Scan for the cell matching the given text and deliver its (x, y) coordinate at center. 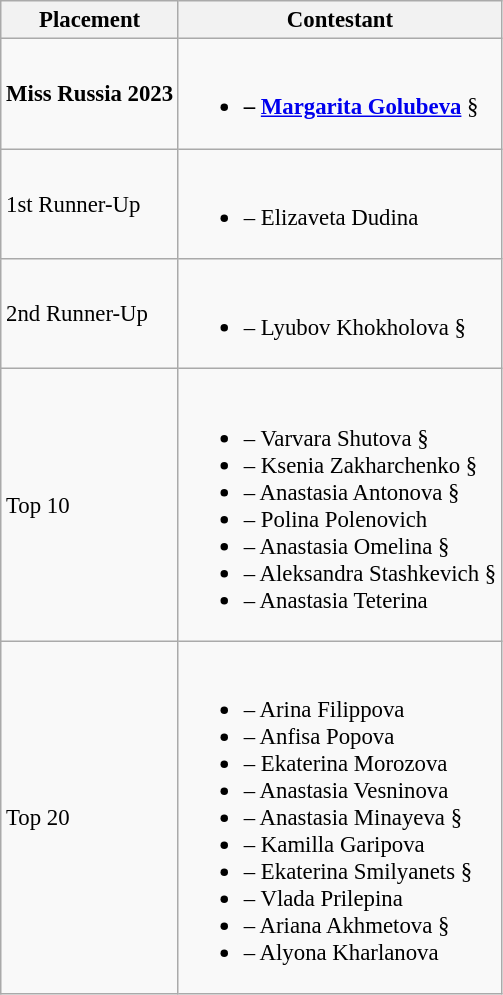
1st Runner-Up (90, 204)
– Margarita Golubeva § (340, 94)
– Lyubov Khokholova § (340, 314)
Contestant (340, 20)
Placement (90, 20)
– Elizaveta Dudina (340, 204)
Top 20 (90, 818)
Miss Russia 2023 (90, 94)
Top 10 (90, 505)
2nd Runner-Up (90, 314)
